Identify which cell holds the provided text, then report its [x, y] central coordinate. 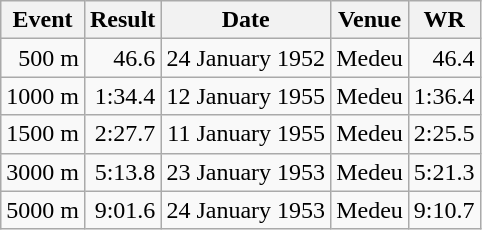
5:21.3 [444, 172]
2:25.5 [444, 134]
Date [246, 20]
1500 m [43, 134]
3000 m [43, 172]
9:01.6 [122, 210]
WR [444, 20]
1000 m [43, 96]
24 January 1953 [246, 210]
12 January 1955 [246, 96]
46.4 [444, 58]
1:36.4 [444, 96]
23 January 1953 [246, 172]
Event [43, 20]
9:10.7 [444, 210]
11 January 1955 [246, 134]
1:34.4 [122, 96]
500 m [43, 58]
5000 m [43, 210]
5:13.8 [122, 172]
Venue [370, 20]
24 January 1952 [246, 58]
46.6 [122, 58]
2:27.7 [122, 134]
Result [122, 20]
